From the cell containing the given text, extract its center point as (X, Y) coordinate. 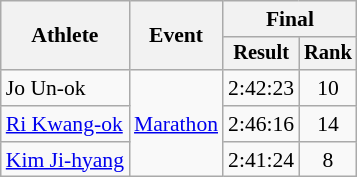
Rank (328, 54)
10 (328, 88)
Marathon (176, 124)
2:42:23 (261, 88)
Result (261, 54)
14 (328, 124)
Ri Kwang-ok (65, 124)
Athlete (65, 36)
Jo Un-ok (65, 88)
Event (176, 36)
Final (290, 19)
2:46:16 (261, 124)
